For the text-containing cell, return its midpoint in [x, y] coordinate format. 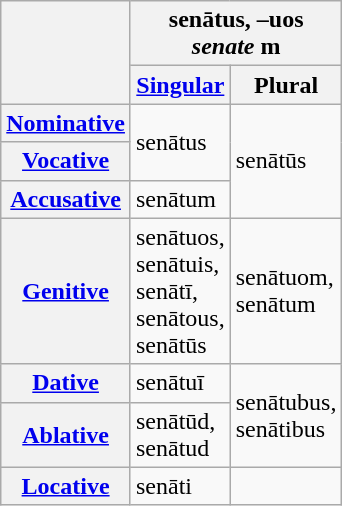
Genitive [66, 291]
senātūs [286, 161]
senātuī [180, 383]
Locative [66, 486]
Vocative [66, 161]
senātus, –uos senate m [236, 34]
senātum [180, 199]
senātuos,senātuis,senātī,senātous,senātūs [180, 291]
Dative [66, 383]
Plural [286, 85]
Ablative [66, 434]
senātubus,senātibus [286, 416]
Singular [180, 85]
senātūd,senātud [180, 434]
senātus [180, 142]
senāti [180, 486]
Nominative [66, 123]
Accusative [66, 199]
senātuom,senātum [286, 291]
